Return (x, y) of the center of cell containing provided text 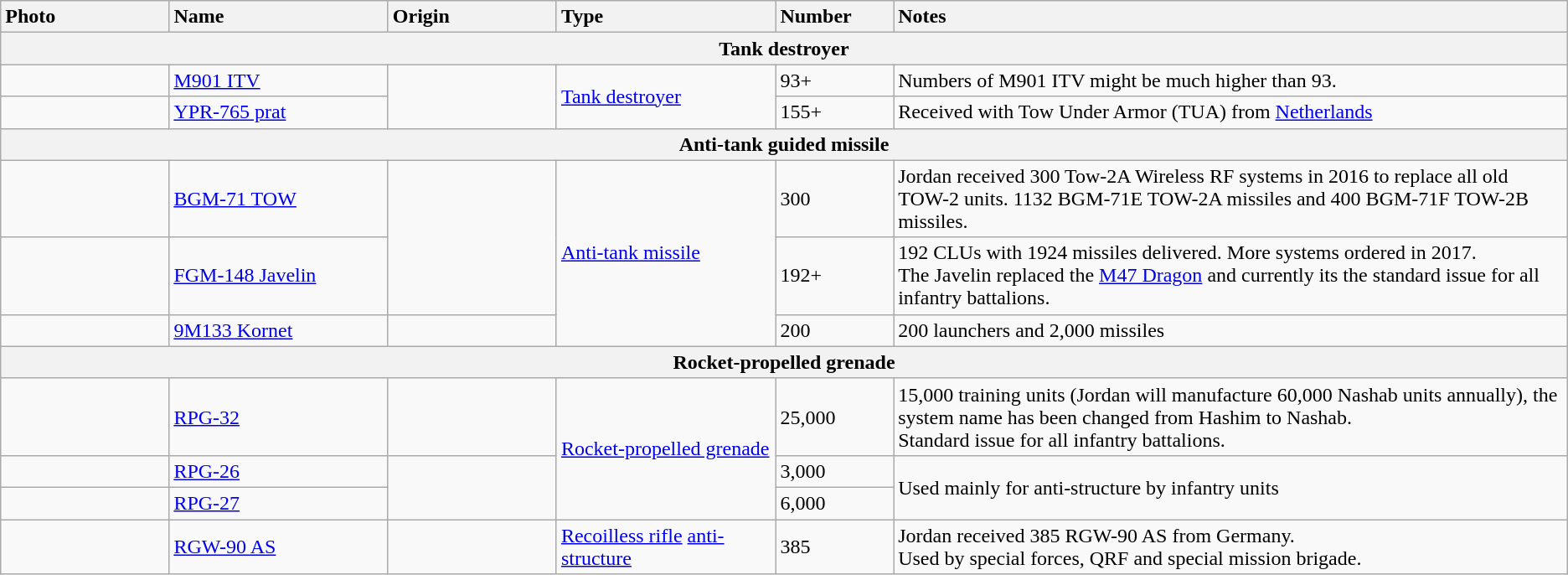
200 (834, 330)
Name (278, 17)
Numbers of M901 ITV might be much higher than 93. (1231, 80)
3,000 (834, 471)
155+ (834, 112)
385 (834, 547)
BGM-71 TOW (278, 199)
Origin (472, 17)
6,000 (834, 503)
Type (665, 17)
9M133 Kornet (278, 330)
RGW-90 AS (278, 547)
Notes (1231, 17)
RPG-26 (278, 471)
300 (834, 199)
RPG-27 (278, 503)
RPG-32 (278, 417)
Jordan received 300 Tow-2A Wireless RF systems in 2016 to replace all old TOW-2 units. 1132 BGM-71E TOW-2A missiles and 400 BGM-71F TOW-2B missiles. (1231, 199)
M901 ITV (278, 80)
YPR-765 prat (278, 112)
200 launchers and 2,000 missiles (1231, 330)
Number (834, 17)
Anti-tank missile (665, 253)
Jordan received 385 RGW-90 AS from Germany.Used by special forces, QRF and special mission brigade. (1231, 547)
Received with Tow Under Armor (TUA) from Netherlands (1231, 112)
Used mainly for anti-structure by infantry units (1231, 487)
Anti-tank guided missile (784, 144)
93+ (834, 80)
Recoilless rifle anti-structure (665, 547)
Photo (85, 17)
FGM-148 Javelin (278, 276)
192+ (834, 276)
25,000 (834, 417)
